Determine the (x, y) coordinate at the center of the cell enclosing the given text.  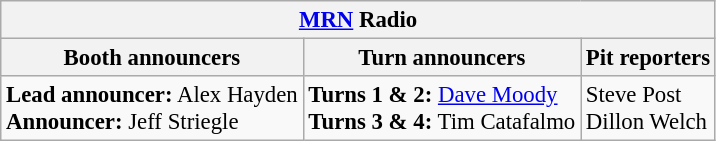
MRN Radio (358, 20)
Steve PostDillon Welch (648, 108)
Turns 1 & 2: Dave MoodyTurns 3 & 4: Tim Catafalmo (442, 108)
Turn announcers (442, 58)
Pit reporters (648, 58)
Lead announcer: Alex HaydenAnnouncer: Jeff Striegle (152, 108)
Booth announcers (152, 58)
